Locate the cell with the specified text and output its (x, y) center coordinate. 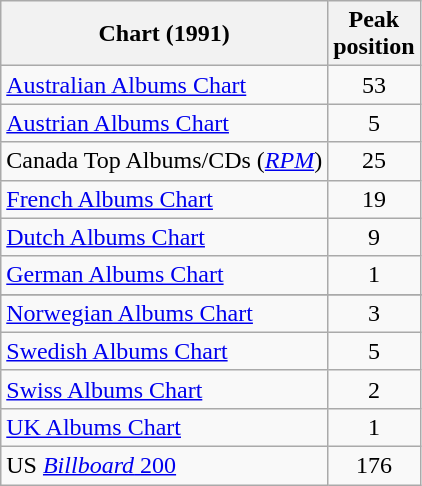
176 (374, 465)
2 (374, 389)
19 (374, 199)
Swiss Albums Chart (164, 389)
3 (374, 313)
Austrian Albums Chart (164, 123)
Peakposition (374, 34)
Swedish Albums Chart (164, 351)
25 (374, 161)
US Billboard 200 (164, 465)
German Albums Chart (164, 275)
Dutch Albums Chart (164, 237)
French Albums Chart (164, 199)
9 (374, 237)
Australian Albums Chart (164, 85)
Norwegian Albums Chart (164, 313)
Canada Top Albums/CDs (RPM) (164, 161)
UK Albums Chart (164, 427)
53 (374, 85)
Chart (1991) (164, 34)
